Search for the cell housing the specified text and yield its (X, Y) center coordinate. 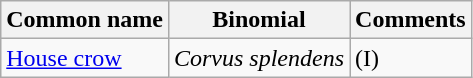
Binomial (258, 20)
Comments (411, 20)
Corvus splendens (258, 58)
House crow (85, 58)
Common name (85, 20)
(I) (411, 58)
